Return the (x, y) coordinate for the center point of the cell that contains the specified text.  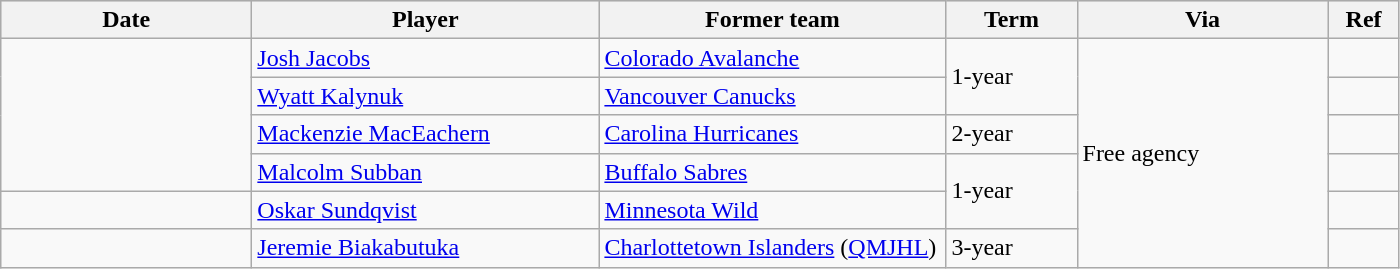
Josh Jacobs (426, 58)
Jeremie Biakabutuka (426, 248)
Mackenzie MacEachern (426, 134)
Carolina Hurricanes (772, 134)
3-year (1012, 248)
Date (126, 20)
Former team (772, 20)
Ref (1364, 20)
Vancouver Canucks (772, 96)
Via (1202, 20)
Minnesota Wild (772, 210)
Term (1012, 20)
Free agency (1202, 153)
Player (426, 20)
Colorado Avalanche (772, 58)
Malcolm Subban (426, 172)
Oskar Sundqvist (426, 210)
Buffalo Sabres (772, 172)
Wyatt Kalynuk (426, 96)
Charlottetown Islanders (QMJHL) (772, 248)
2-year (1012, 134)
